Identify which cell holds the provided text, then report its (X, Y) central coordinate. 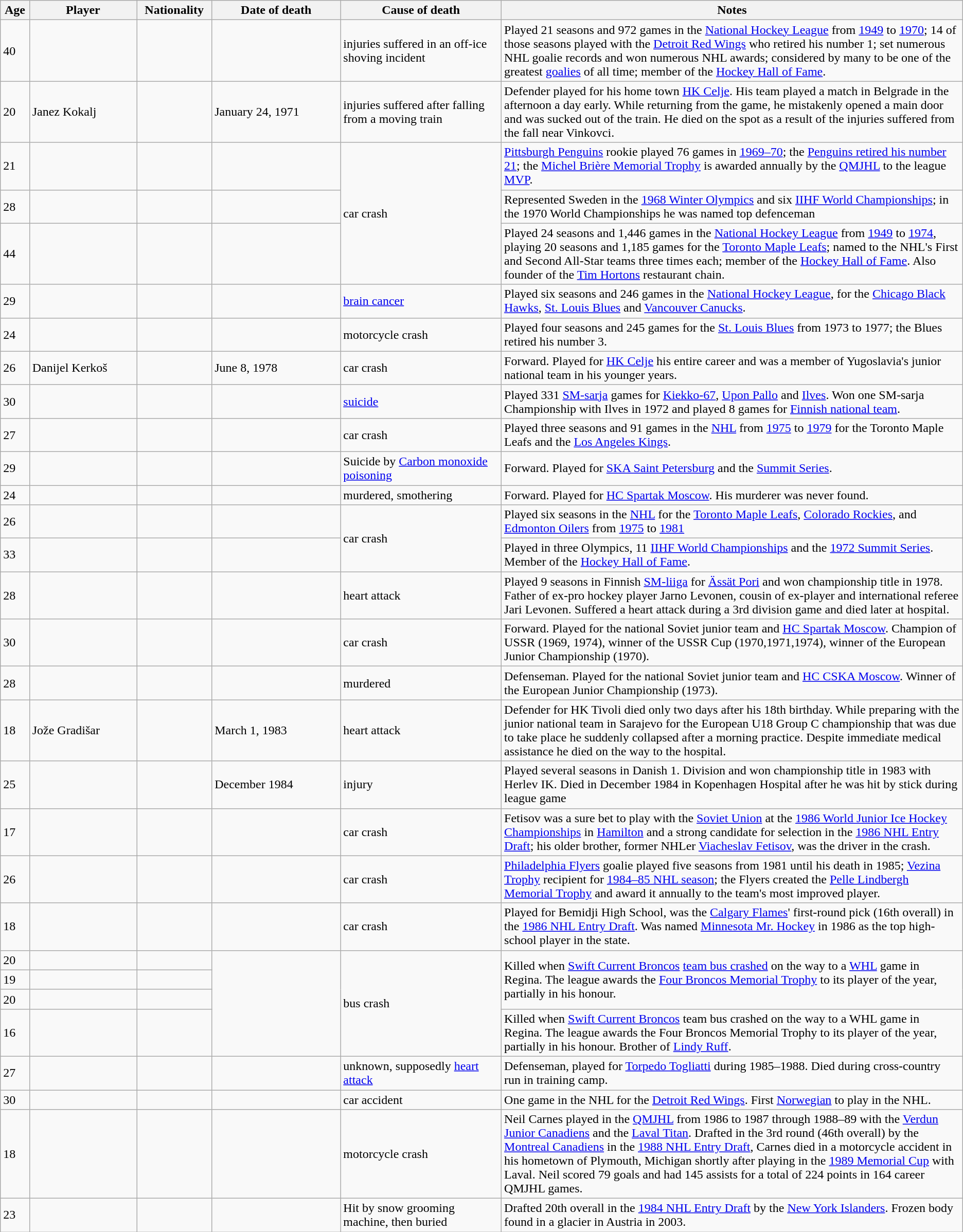
25 (15, 785)
19 (15, 980)
44 (15, 254)
Defenseman. Played for the national Soviet junior team and HC CSKA Moscow. Winner of the European Junior Championship (1973). (733, 683)
Nationality (174, 10)
Suicide by Carbon monoxide poisoning (421, 468)
Played in three Olympics, 11 IIHF World Championships and the 1972 Summit Series. Member of the Hockey Hall of Fame. (733, 555)
Janez Kokalj (83, 112)
Jože Gradišar (83, 730)
injury (421, 785)
Date of death (276, 10)
injuries suffered in an off-ice shoving incident (421, 50)
Represented Sweden in the 1968 Winter Olympics and six IIHF World Championships; in the 1970 World Championships he was named top defenceman (733, 207)
December 1984 (276, 785)
March 1, 1983 (276, 730)
Danijel Kerkoš (83, 368)
Age (15, 10)
Played six seasons and 246 games in the National Hockey League, for the Chicago Black Hawks, St. Louis Blues and Vancouver Canucks. (733, 301)
Cause of death (421, 10)
suicide (421, 401)
40 (15, 50)
brain cancer (421, 301)
murdered, smothering (421, 495)
Hit by snow grooming machine, then buried (421, 1216)
murdered (421, 683)
injuries suffered after falling from a moving train (421, 112)
33 (15, 555)
Drafted 20th overall in the 1984 NHL Entry Draft by the New York Islanders. Frozen body found in a glacier in Austria in 2003. (733, 1216)
Played four seasons and 245 games for the St. Louis Blues from 1973 to 1977; the Blues retired his number 3. (733, 334)
21 (15, 166)
unknown, supposedly heart attack (421, 1073)
Forward. Played for HK Celje his entire career and was a member of Yugoslavia's junior national team in his younger years. (733, 368)
Forward. Played for SKA Saint Petersburg and the Summit Series. (733, 468)
bus crash (421, 1003)
Played three seasons and 91 games in the NHL from 1975 to 1979 for the Toronto Maple Leafs and the Los Angeles Kings. (733, 435)
Notes (733, 10)
Defenseman, played for Torpedo Togliatti during 1985–1988. Died during cross-country run in training camp. (733, 1073)
17 (15, 832)
January 24, 1971 (276, 112)
Played six seasons in the NHL for the Toronto Maple Leafs, Colorado Rockies, and Edmonton Oilers from 1975 to 1981 (733, 521)
car accident (421, 1100)
One game in the NHL for the Detroit Red Wings. First Norwegian to play in the NHL. (733, 1100)
16 (15, 1032)
June 8, 1978 (276, 368)
Forward. Played for HC Spartak Moscow. His murderer was never found. (733, 495)
23 (15, 1216)
Player (83, 10)
